Find where the given text appears and provide that cell's center as (x, y) coordinate. 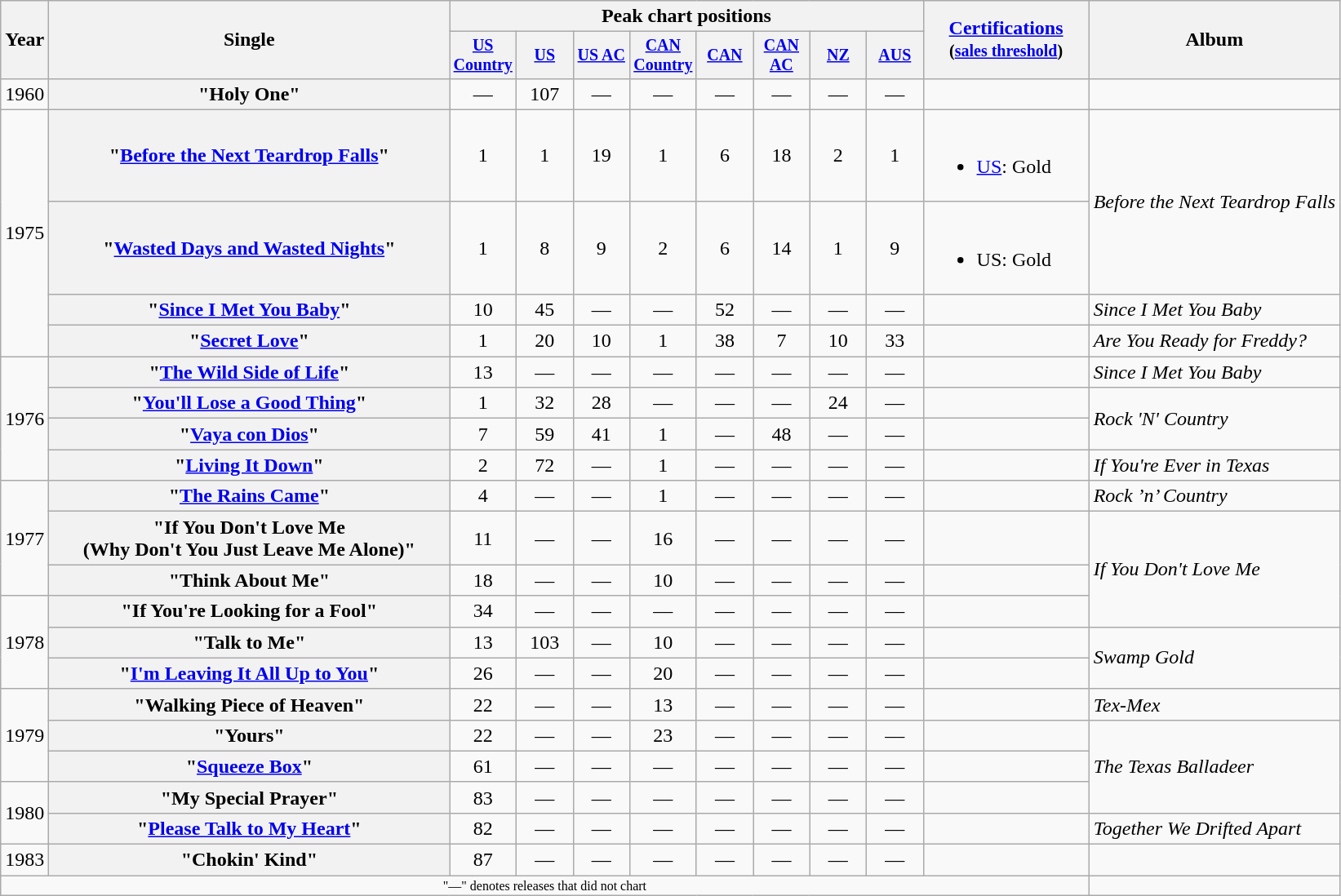
"If You Don't Love Me(Why Don't You Just Leave Me Alone)" (250, 539)
"—" denotes releases that did not chart (545, 885)
"Wasted Days and Wasted Nights" (250, 248)
34 (483, 611)
1980 (24, 813)
38 (725, 341)
103 (545, 642)
1977 (24, 539)
The Texas Balladeer (1214, 766)
US Country (483, 55)
26 (483, 673)
"You'll Lose a Good Thing" (250, 403)
107 (545, 94)
Together We Drifted Apart (1214, 828)
1978 (24, 642)
Single (250, 40)
8 (545, 248)
1983 (24, 860)
23 (663, 735)
"Talk to Me" (250, 642)
"Since I Met You Baby" (250, 309)
16 (663, 539)
"Walking Piece of Heaven" (250, 704)
"Living It Down" (250, 465)
"The Rains Came" (250, 496)
Rock 'N' Country (1214, 419)
41 (601, 434)
1960 (24, 94)
19 (601, 155)
72 (545, 465)
Certifications(sales threshold) (1006, 40)
Are You Ready for Freddy? (1214, 341)
"Secret Love" (250, 341)
59 (545, 434)
61 (483, 766)
US (545, 55)
"Squeeze Box" (250, 766)
82 (483, 828)
"My Special Prayer" (250, 797)
CAN AC (782, 55)
48 (782, 434)
"Please Talk to My Heart" (250, 828)
"Holy One" (250, 94)
52 (725, 309)
Rock ’n’ Country (1214, 496)
14 (782, 248)
32 (545, 403)
33 (895, 341)
Swamp Gold (1214, 658)
4 (483, 496)
"Before the Next Teardrop Falls" (250, 155)
Album (1214, 40)
US AC (601, 55)
"I'm Leaving It All Up to You" (250, 673)
Tex-Mex (1214, 704)
CAN Country (663, 55)
1975 (24, 233)
"Vaya con Dios" (250, 434)
"If You're Looking for a Fool" (250, 611)
11 (483, 539)
If You Don't Love Me (1214, 570)
NZ (837, 55)
"Think About Me" (250, 580)
"Chokin' Kind" (250, 860)
AUS (895, 55)
Before the Next Teardrop Falls (1214, 202)
28 (601, 403)
24 (837, 403)
45 (545, 309)
87 (483, 860)
83 (483, 797)
Year (24, 40)
1976 (24, 419)
"Yours" (250, 735)
1979 (24, 735)
If You're Ever in Texas (1214, 465)
"The Wild Side of Life" (250, 372)
CAN (725, 55)
Peak chart positions (686, 16)
